Extract the (X, Y) coordinate from the center of the cell holding the provided text.  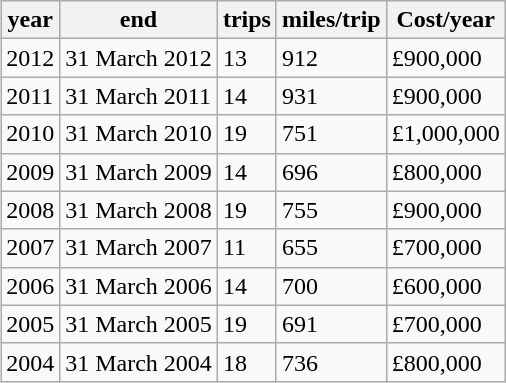
miles/trip (331, 20)
2009 (30, 172)
2007 (30, 248)
2012 (30, 58)
755 (331, 210)
Cost/year (446, 20)
691 (331, 324)
655 (331, 248)
trips (246, 20)
931 (331, 96)
31 March 2011 (139, 96)
year (30, 20)
2004 (30, 362)
700 (331, 286)
31 March 2006 (139, 286)
31 March 2010 (139, 134)
end (139, 20)
31 March 2012 (139, 58)
2006 (30, 286)
31 March 2009 (139, 172)
751 (331, 134)
31 March 2008 (139, 210)
31 March 2004 (139, 362)
18 (246, 362)
31 March 2005 (139, 324)
11 (246, 248)
2010 (30, 134)
31 March 2007 (139, 248)
736 (331, 362)
2008 (30, 210)
£600,000 (446, 286)
912 (331, 58)
£1,000,000 (446, 134)
13 (246, 58)
2011 (30, 96)
2005 (30, 324)
696 (331, 172)
